For the text-containing cell, return its midpoint in [x, y] coordinate format. 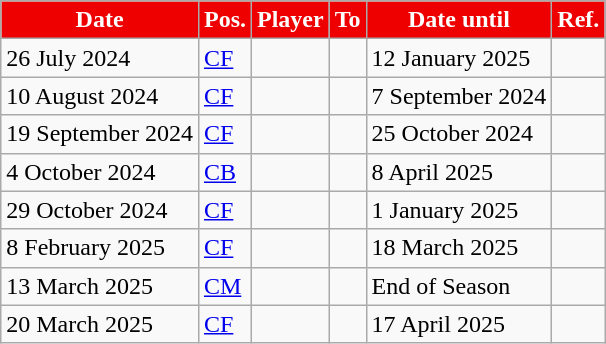
CB [224, 172]
29 October 2024 [100, 210]
1 January 2025 [459, 210]
Pos. [224, 20]
Date until [459, 20]
Date [100, 20]
26 July 2024 [100, 58]
8 February 2025 [100, 248]
17 April 2025 [459, 324]
End of Season [459, 286]
18 March 2025 [459, 248]
12 January 2025 [459, 58]
Player [291, 20]
10 August 2024 [100, 96]
Ref. [578, 20]
4 October 2024 [100, 172]
19 September 2024 [100, 134]
13 March 2025 [100, 286]
8 April 2025 [459, 172]
CM [224, 286]
To [348, 20]
7 September 2024 [459, 96]
20 March 2025 [100, 324]
25 October 2024 [459, 134]
